Find where the given text appears and provide that cell's center as [X, Y] coordinate. 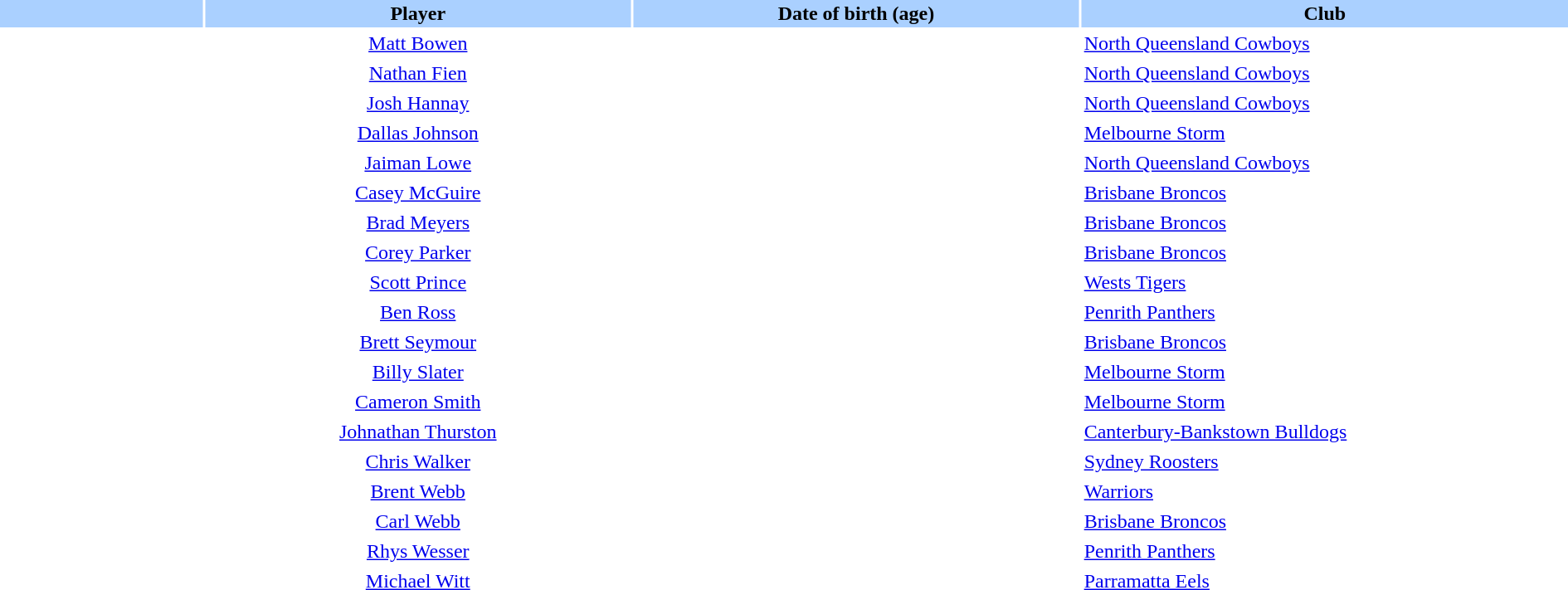
Sydney Roosters [1325, 461]
Nathan Fien [418, 73]
Scott Prince [418, 282]
Billy Slater [418, 372]
Canterbury-Bankstown Bulldogs [1325, 432]
Matt Bowen [418, 43]
Casey McGuire [418, 193]
Club [1325, 13]
Player [418, 13]
Carl Webb [418, 521]
Cameron Smith [418, 402]
Dallas Johnson [418, 133]
Corey Parker [418, 252]
Rhys Wesser [418, 551]
Date of birth (age) [856, 13]
Jaiman Lowe [418, 163]
Johnathan Thurston [418, 432]
Brett Seymour [418, 342]
Chris Walker [418, 461]
Josh Hannay [418, 103]
Ben Ross [418, 312]
Wests Tigers [1325, 282]
Warriors [1325, 491]
Brent Webb [418, 491]
Brad Meyers [418, 222]
